Pinpoint the cell where the given text exists, returning its (X, Y) midpoint coordinate. 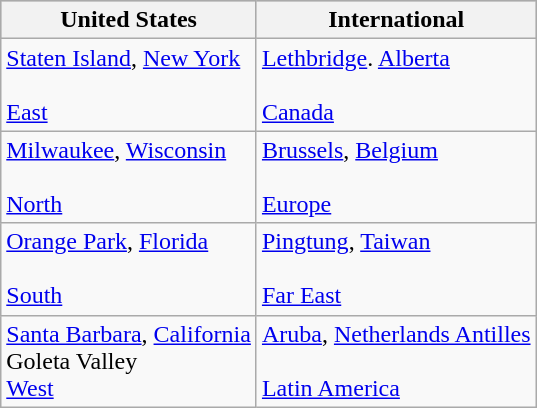
United States (129, 20)
Milwaukee, WisconsinNorth (129, 177)
Lethbridge. AlbertaCanada (396, 85)
Aruba, Netherlands AntillesLatin America (396, 361)
International (396, 20)
Pingtung, TaiwanFar East (396, 269)
Orange Park, FloridaSouth (129, 269)
Brussels, BelgiumEurope (396, 177)
Santa Barbara, CaliforniaGoleta ValleyWest (129, 361)
Staten Island, New YorkEast (129, 85)
